Provide the (X, Y) coordinate of the cell's center where the given text is located.  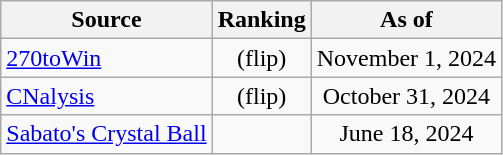
CNalysis (106, 96)
October 31, 2024 (406, 96)
270toWin (106, 58)
June 18, 2024 (406, 134)
Ranking (262, 20)
Source (106, 20)
November 1, 2024 (406, 58)
As of (406, 20)
Sabato's Crystal Ball (106, 134)
